Pinpoint the cell where the given text exists, returning its [x, y] midpoint coordinate. 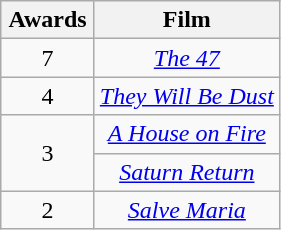
7 [48, 58]
Awards [48, 20]
They Will Be Dust [186, 96]
Salve Maria [186, 210]
A House on Fire [186, 134]
The 47 [186, 58]
Saturn Return [186, 172]
2 [48, 210]
Film [186, 20]
3 [48, 153]
4 [48, 96]
